For the text-containing cell, return its midpoint in [x, y] coordinate format. 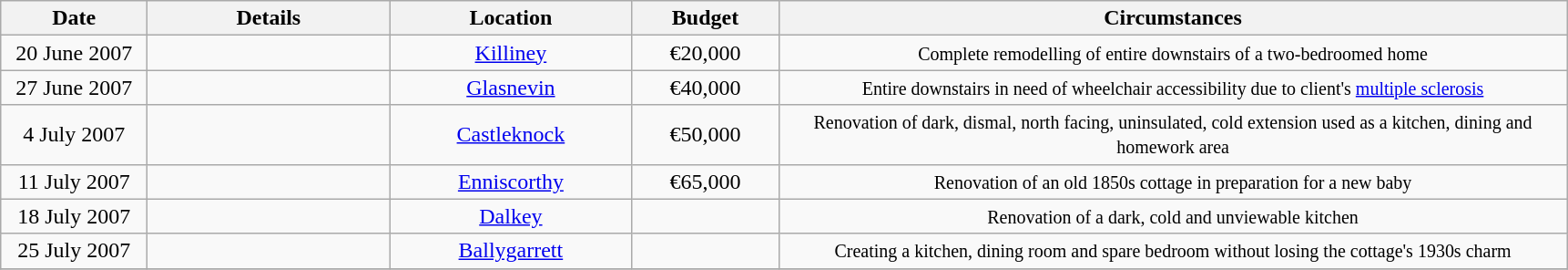
4 July 2007 [75, 135]
Enniscorthy [511, 182]
Creating a kitchen, dining room and spare bedroom without losing the cottage's 1930s charm [1173, 251]
€40,000 [705, 88]
€50,000 [705, 135]
€65,000 [705, 182]
25 July 2007 [75, 251]
Date [75, 18]
18 July 2007 [75, 216]
Entire downstairs in need of wheelchair accessibility due to client's multiple sclerosis [1173, 88]
27 June 2007 [75, 88]
Glasnevin [511, 88]
11 July 2007 [75, 182]
Killiney [511, 53]
Renovation of a dark, cold and unviewable kitchen [1173, 216]
Castleknock [511, 135]
20 June 2007 [75, 53]
Location [511, 18]
Renovation of an old 1850s cottage in preparation for a new baby [1173, 182]
€20,000 [705, 53]
Dalkey [511, 216]
Details [269, 18]
Complete remodelling of entire downstairs of a two-bedroomed home [1173, 53]
Circumstances [1173, 18]
Renovation of dark, dismal, north facing, uninsulated, cold extension used as a kitchen, dining and homework area [1173, 135]
Budget [705, 18]
Ballygarrett [511, 251]
